Output the [x, y] coordinate of the center of the cell containing the given text.  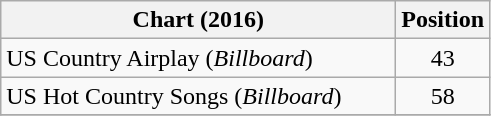
43 [443, 58]
US Hot Country Songs (Billboard) [198, 96]
Position [443, 20]
US Country Airplay (Billboard) [198, 58]
58 [443, 96]
Chart (2016) [198, 20]
